Output the [X, Y] coordinate of the center of the cell containing the given text.  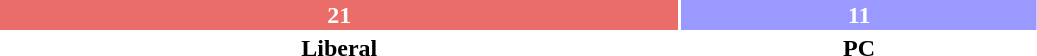
11 [858, 15]
21 [339, 15]
